Search for the cell housing the specified text and yield its (X, Y) center coordinate. 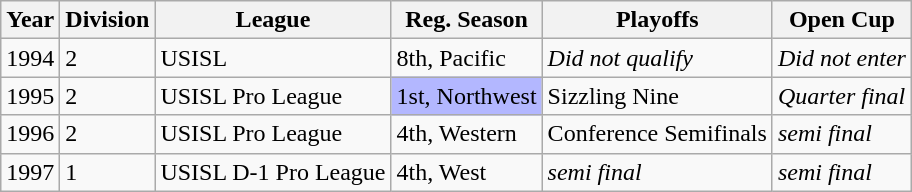
Year (30, 20)
Did not qualify (657, 58)
Quarter final (842, 96)
1 (108, 172)
Playoffs (657, 20)
Conference Semifinals (657, 134)
Did not enter (842, 58)
Open Cup (842, 20)
League (273, 20)
1994 (30, 58)
1995 (30, 96)
Sizzling Nine (657, 96)
4th, West (466, 172)
1997 (30, 172)
1996 (30, 134)
Reg. Season (466, 20)
Division (108, 20)
1st, Northwest (466, 96)
USISL D-1 Pro League (273, 172)
8th, Pacific (466, 58)
USISL (273, 58)
4th, Western (466, 134)
